Determine the (x, y) coordinate at the center of the cell enclosing the given text.  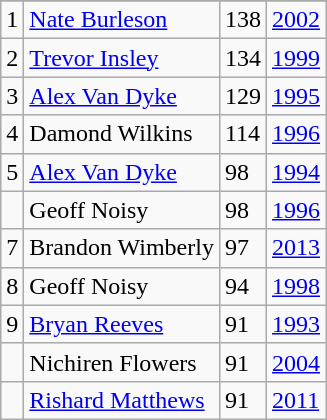
1998 (296, 286)
129 (242, 96)
5 (12, 172)
Bryan Reeves (122, 324)
3 (12, 96)
2 (12, 58)
94 (242, 286)
2002 (296, 20)
Damond Wilkins (122, 134)
7 (12, 248)
2013 (296, 248)
Nate Burleson (122, 20)
1999 (296, 58)
1994 (296, 172)
1993 (296, 324)
Nichiren Flowers (122, 362)
8 (12, 286)
Rishard Matthews (122, 400)
2004 (296, 362)
114 (242, 134)
1995 (296, 96)
2011 (296, 400)
4 (12, 134)
97 (242, 248)
1 (12, 20)
9 (12, 324)
134 (242, 58)
138 (242, 20)
Brandon Wimberly (122, 248)
Trevor Insley (122, 58)
